Scan for the cell matching the given text and deliver its (X, Y) coordinate at center. 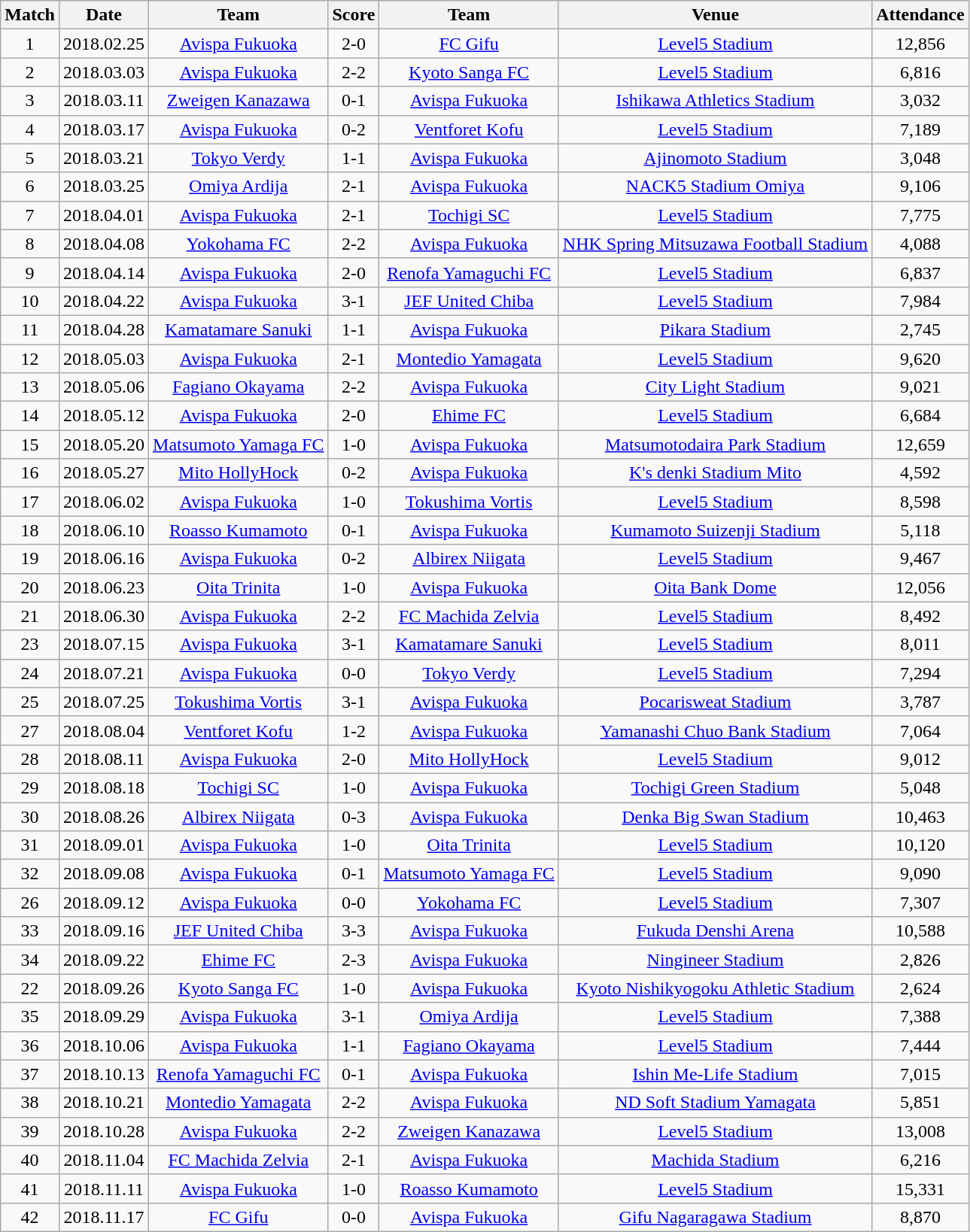
Ishin Me-Life Stadium (715, 1074)
2018.03.03 (104, 72)
Pikara Stadium (715, 329)
2018.05.03 (104, 359)
2018.08.11 (104, 759)
14 (30, 416)
Match (30, 15)
3,032 (920, 101)
Denka Big Swan Stadium (715, 816)
Fukuda Denshi Arena (715, 931)
2018.03.25 (104, 187)
33 (30, 931)
7,984 (920, 301)
2018.05.20 (104, 445)
30 (30, 816)
13,008 (920, 1131)
2018.10.21 (104, 1103)
42 (30, 1217)
5,048 (920, 787)
8 (30, 244)
7,388 (920, 1017)
7,064 (920, 730)
2018.09.16 (104, 931)
9 (30, 272)
2018.06.30 (104, 616)
8,011 (920, 645)
15 (30, 445)
2018.04.01 (104, 215)
20 (30, 587)
NACK5 Stadium Omiya (715, 187)
7,015 (920, 1074)
7,307 (920, 903)
41 (30, 1188)
1-2 (354, 730)
9,620 (920, 359)
Oita Bank Dome (715, 587)
2018.04.22 (104, 301)
7,775 (920, 215)
Attendance (920, 15)
12 (30, 359)
10 (30, 301)
16 (30, 473)
2018.05.12 (104, 416)
19 (30, 559)
11 (30, 329)
9,106 (920, 187)
3 (30, 101)
10,588 (920, 931)
29 (30, 787)
36 (30, 1045)
2018.08.18 (104, 787)
25 (30, 702)
31 (30, 845)
2018.02.25 (104, 44)
ND Soft Stadium Yamagata (715, 1103)
8,870 (920, 1217)
4,592 (920, 473)
2,826 (920, 960)
22 (30, 988)
2,745 (920, 329)
6,816 (920, 72)
2018.09.26 (104, 988)
40 (30, 1160)
2018.06.23 (104, 587)
34 (30, 960)
18 (30, 530)
Venue (715, 15)
7,189 (920, 129)
NHK Spring Mitsuzawa Football Stadium (715, 244)
2018.07.25 (104, 702)
6,216 (920, 1160)
21 (30, 616)
2018.04.28 (104, 329)
Gifu Nagaragawa Stadium (715, 1217)
2018.11.04 (104, 1160)
3,787 (920, 702)
City Light Stadium (715, 387)
2018.03.11 (104, 101)
1 (30, 44)
2 (30, 72)
17 (30, 502)
2018.11.11 (104, 1188)
6 (30, 187)
7 (30, 215)
2018.09.08 (104, 874)
2-3 (354, 960)
Kyoto Nishikyogoku Athletic Stadium (715, 988)
5,118 (920, 530)
2018.03.21 (104, 158)
6,837 (920, 272)
2018.08.04 (104, 730)
2,624 (920, 988)
2018.07.15 (104, 645)
12,856 (920, 44)
2018.04.14 (104, 272)
2018.10.06 (104, 1045)
2018.08.26 (104, 816)
9,467 (920, 559)
24 (30, 673)
3,048 (920, 158)
4 (30, 129)
9,021 (920, 387)
12,056 (920, 587)
2018.11.17 (104, 1217)
12,659 (920, 445)
Tochigi Green Stadium (715, 787)
2018.06.10 (104, 530)
2018.04.08 (104, 244)
10,120 (920, 845)
Machida Stadium (715, 1160)
Ajinomoto Stadium (715, 158)
37 (30, 1074)
2018.09.22 (104, 960)
8,598 (920, 502)
2018.07.21 (104, 673)
35 (30, 1017)
5 (30, 158)
27 (30, 730)
Kumamoto Suizenji Stadium (715, 530)
2018.06.16 (104, 559)
15,331 (920, 1188)
9,090 (920, 874)
K's denki Stadium Mito (715, 473)
Ningineer Stadium (715, 960)
7,294 (920, 673)
38 (30, 1103)
3-3 (354, 931)
28 (30, 759)
2018.05.06 (104, 387)
Pocarisweat Stadium (715, 702)
2018.03.17 (104, 129)
2018.09.29 (104, 1017)
8,492 (920, 616)
Ishikawa Athletics Stadium (715, 101)
39 (30, 1131)
4,088 (920, 244)
2018.09.12 (104, 903)
10,463 (920, 816)
5,851 (920, 1103)
Score (354, 15)
2018.09.01 (104, 845)
7,444 (920, 1045)
2018.05.27 (104, 473)
23 (30, 645)
13 (30, 387)
2018.10.13 (104, 1074)
0-3 (354, 816)
26 (30, 903)
9,012 (920, 759)
2018.10.28 (104, 1131)
32 (30, 874)
Matsumotodaira Park Stadium (715, 445)
Yamanashi Chuo Bank Stadium (715, 730)
6,684 (920, 416)
2018.06.02 (104, 502)
Date (104, 15)
